Return (x, y) of the center of cell containing provided text 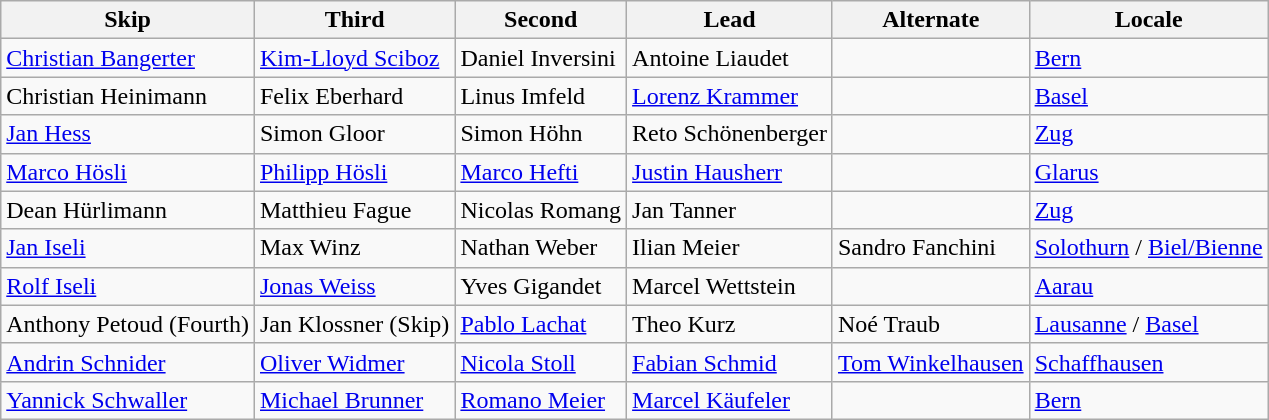
Yannick Schwaller (128, 400)
Sandro Fanchini (930, 248)
Reto Schönenberger (730, 134)
Lorenz Krammer (730, 96)
Locale (1148, 20)
Fabian Schmid (730, 362)
Glarus (1148, 172)
Basel (1148, 96)
Felix Eberhard (354, 96)
Theo Kurz (730, 324)
Anthony Petoud (Fourth) (128, 324)
Solothurn / Biel/Bienne (1148, 248)
Michael Brunner (354, 400)
Dean Hürlimann (128, 210)
Nathan Weber (541, 248)
Pablo Lachat (541, 324)
Second (541, 20)
Linus Imfeld (541, 96)
Rolf Iseli (128, 286)
Jan Klossner (Skip) (354, 324)
Daniel Inversini (541, 58)
Oliver Widmer (354, 362)
Skip (128, 20)
Philipp Hösli (354, 172)
Max Winz (354, 248)
Schaffhausen (1148, 362)
Andrin Schnider (128, 362)
Tom Winkelhausen (930, 362)
Simon Höhn (541, 134)
Matthieu Fague (354, 210)
Nicolas Romang (541, 210)
Jan Iseli (128, 248)
Marcel Käufeler (730, 400)
Jan Tanner (730, 210)
Third (354, 20)
Alternate (930, 20)
Marcel Wettstein (730, 286)
Yves Gigandet (541, 286)
Jonas Weiss (354, 286)
Lausanne / Basel (1148, 324)
Christian Bangerter (128, 58)
Lead (730, 20)
Marco Hefti (541, 172)
Jan Hess (128, 134)
Nicola Stoll (541, 362)
Ilian Meier (730, 248)
Romano Meier (541, 400)
Antoine Liaudet (730, 58)
Justin Hausherr (730, 172)
Kim-Lloyd Sciboz (354, 58)
Simon Gloor (354, 134)
Christian Heinimann (128, 96)
Aarau (1148, 286)
Noé Traub (930, 324)
Marco Hösli (128, 172)
